For the text-containing cell, return its midpoint in (x, y) coordinate format. 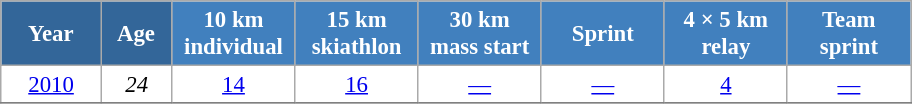
2010 (52, 85)
14 (234, 85)
Sprint (602, 34)
24 (136, 85)
4 × 5 km relay (726, 34)
30 km mass start (480, 34)
10 km individual (234, 34)
Team sprint (848, 34)
Year (52, 34)
Age (136, 34)
15 km skiathlon (356, 34)
4 (726, 85)
16 (356, 85)
